Return the (x, y) coordinate for the center point of the cell that contains the specified text.  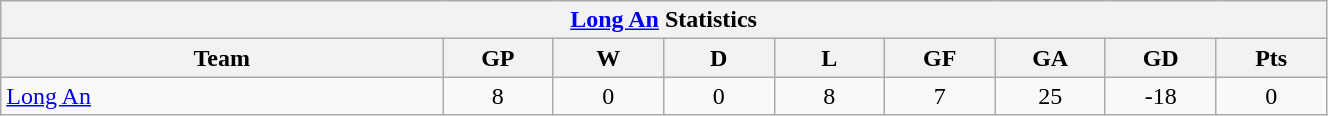
Long An Statistics (664, 20)
GA (1050, 58)
GD (1160, 58)
-18 (1160, 96)
GF (939, 58)
25 (1050, 96)
7 (939, 96)
L (829, 58)
Pts (1272, 58)
Long An (222, 96)
Team (222, 58)
W (608, 58)
D (719, 58)
GP (498, 58)
